Return the (X, Y) coordinate for the center point of the cell that contains the specified text.  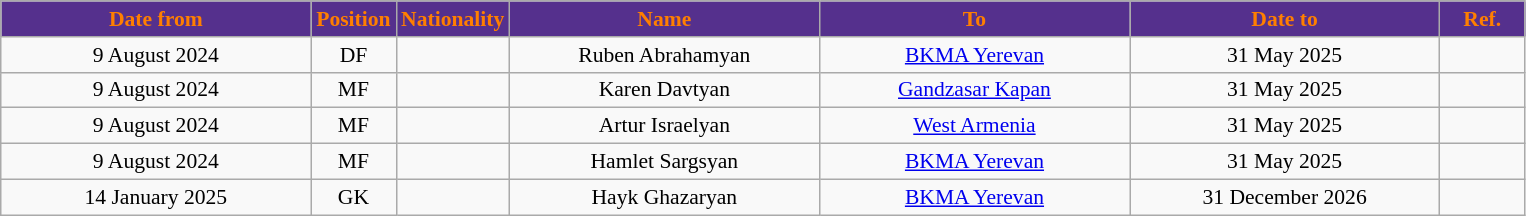
31 December 2026 (1285, 197)
Hamlet Sargsyan (664, 162)
14 January 2025 (156, 197)
Date to (1285, 19)
Artur Israelyan (664, 126)
West Armenia (974, 126)
Date from (156, 19)
Gandzasar Kapan (974, 90)
To (974, 19)
Position (354, 19)
DF (354, 55)
Ref. (1482, 19)
GK (354, 197)
Ruben Abrahamyan (664, 55)
Nationality (452, 19)
Name (664, 19)
Karen Davtyan (664, 90)
Hayk Ghazaryan (664, 197)
